Provide the (X, Y) coordinate of the cell's center where the given text is located.  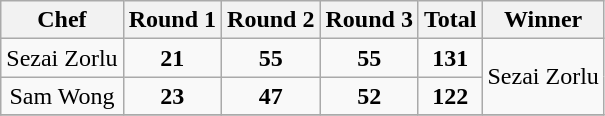
47 (271, 96)
Total (450, 20)
Round 2 (271, 20)
Round 3 (369, 20)
21 (172, 58)
Winner (543, 20)
23 (172, 96)
Chef (62, 20)
131 (450, 58)
122 (450, 96)
Round 1 (172, 20)
Sam Wong (62, 96)
52 (369, 96)
